Return (x, y) of the center of cell containing provided text 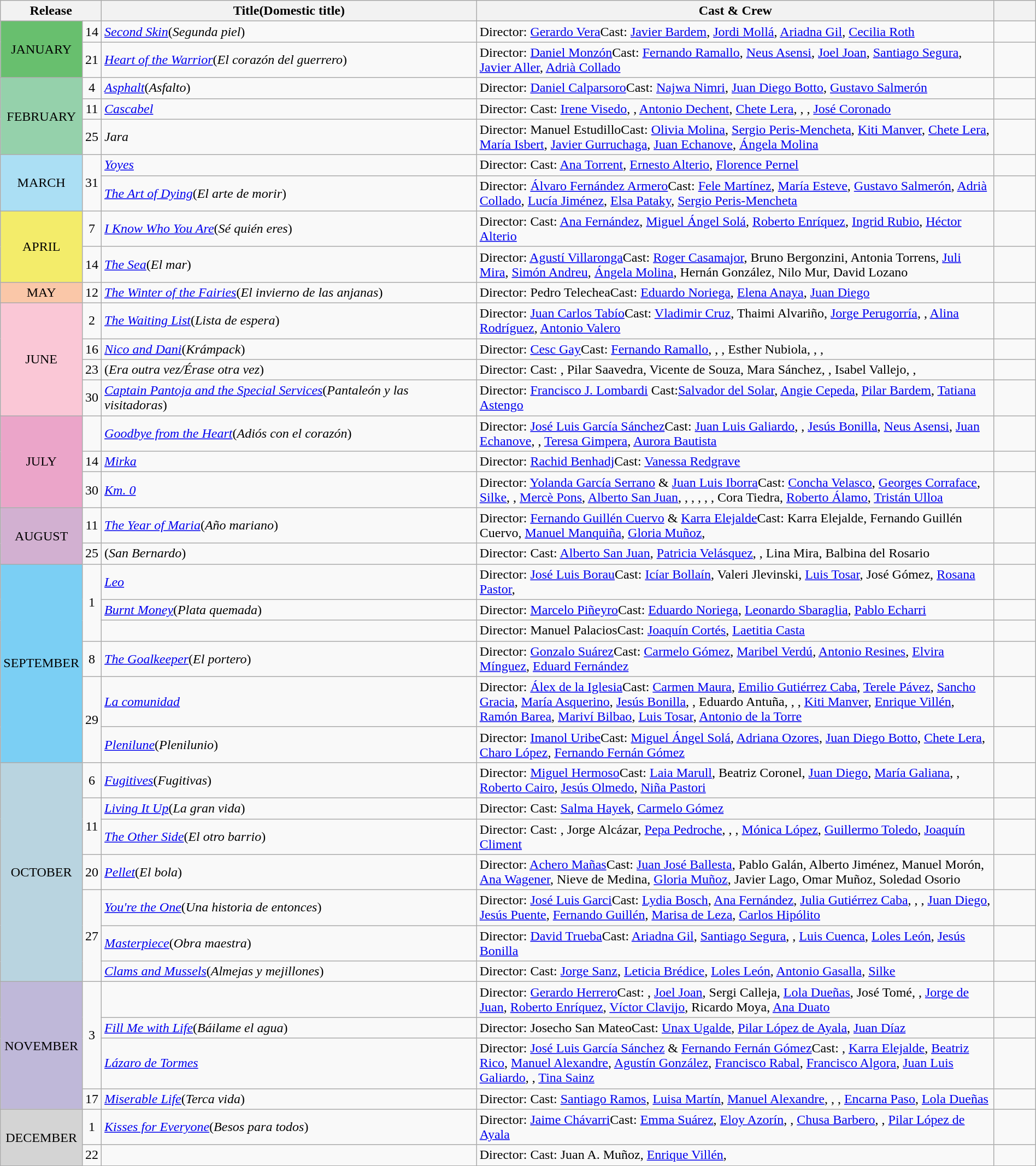
SEPTEMBER (42, 663)
JUNE (42, 359)
Director: Josecho San MateoCast: Unax Ugalde, Pilar López de Ayala, Juan Díaz (735, 1028)
JANUARY (42, 49)
Director: Francisco J. Lombardi Cast:Salvador del Solar, Angie Cepeda, Pilar Bardem, Tatiana Astengo (735, 398)
Goodbye from the Heart(Adiós con el corazón) (290, 434)
16 (92, 349)
Cascabel (290, 109)
31 (92, 182)
Yoyes (290, 165)
Mirka (290, 462)
3 (92, 1035)
MARCH (42, 182)
Asphalt(Asfalto) (290, 88)
Director: Jaime ChávarriCast: Emma Suárez, Eloy Azorín, , Chusa Barbero, , Pilar López de Ayala (735, 1127)
You're the One(Una historia de entonces) (290, 908)
Director: Cast: , Jorge Alcázar, Pepa Pedroche, , , Mónica López, Guillermo Toledo, Joaquín Climent (735, 836)
Director: Daniel CalparsoroCast: Najwa Nimri, Juan Diego Botto, Gustavo Salmerón (735, 88)
Director: Cast: Jorge Sanz, Leticia Brédice, Loles León, Antonio Gasalla, Silke (735, 971)
NOVEMBER (42, 1046)
The Art of Dying(El arte de morir) (290, 193)
OCTOBER (42, 872)
Lázaro de Tormes (290, 1063)
Title(Domestic title) (290, 11)
Director: Miguel HermosoCast: Laia Marull, Beatriz Coronel, Juan Diego, María Galiana, , Roberto Cairo, Jesús Olmedo, Niña Pastori (735, 780)
JULY (42, 462)
Kisses for Everyone(Besos para todos) (290, 1127)
22 (92, 1155)
Director: Imanol UribeCast: Miguel Ángel Solá, Adriana Ozores, Juan Diego Botto, Chete Lera, Charo López, Fernando Fernán Gómez (735, 744)
Leo (290, 581)
Jara (290, 137)
Director: Cast: Santiago Ramos, Luisa Martín, Manuel Alexandre, , , Encarna Paso, Lola Dueñas (735, 1099)
Captain Pantoja and the Special Services(Pantaleón y las visitadoras) (290, 398)
Second Skin(Segunda piel) (290, 32)
Cast & Crew (735, 11)
2 (92, 320)
6 (92, 780)
Director: Cast: Alberto San Juan, Patricia Velásquez, , Lina Mira, Balbina del Rosario (735, 553)
FEBRUARY (42, 116)
4 (92, 88)
Fill Me with Life(Báilame el agua) (290, 1028)
Director: Cast: Ana Torrent, Ernesto Alterio, Florence Pernel (735, 165)
I Know Who You Are(Sé quién eres) (290, 228)
27 (92, 936)
Director: Manuel PalaciosCast: Joaquín Cortés, Laetitia Casta (735, 631)
Director: Marcelo PiñeyroCast: Eduardo Noriega, Leonardo Sbaraglia, Pablo Echarri (735, 610)
Nico and Dani(Krámpack) (290, 349)
Director: José Luis García SánchezCast: Juan Luis Galiardo, , Jesús Bonilla, Neus Asensi, Juan Echanove, , Teresa Gimpera, Aurora Bautista (735, 434)
Director: Gerardo VeraCast: Javier Bardem, Jordi Mollá, Ariadna Gil, Cecilia Roth (735, 32)
Director: Juan Carlos TabíoCast: Vladimir Cruz, Thaimi Alvariño, Jorge Perugorría, , Alina Rodríguez, Antonio Valero (735, 320)
Director: Cast: Salma Hayek, Carmelo Gómez (735, 808)
7 (92, 228)
(San Bernardo) (290, 553)
Masterpiece(Obra maestra) (290, 943)
Release (51, 11)
Director: Cast: Juan A. Muñoz, Enrique Villén, (735, 1155)
Director: Gonzalo SuárezCast: Carmelo Gómez, Maribel Verdú, Antonio Resines, Elvira Mínguez, Eduard Fernández (735, 659)
20 (92, 872)
Director: Pedro TelecheaCast: Eduardo Noriega, Elena Anaya, Juan Diego (735, 292)
AUGUST (42, 535)
Plenilune(Plenilunio) (290, 744)
21 (92, 60)
DECEMBER (42, 1138)
Director: Cast: Irene Visedo, , Antonio Dechent, Chete Lera, , , José Coronado (735, 109)
Director: Fernando Guillén Cuervo & Karra ElejaldeCast: Karra Elejalde, Fernando Guillén Cuervo, Manuel Manquiña, Gloria Muñoz, (735, 526)
Miserable Life(Terca vida) (290, 1099)
Director: Rachid BenhadjCast: Vanessa Redgrave (735, 462)
17 (92, 1099)
Fugitives(Fugitivas) (290, 780)
Heart of the Warrior(El corazón del guerrero) (290, 60)
(Era outra vez/Érase otra vez) (290, 370)
Director: Cesc GayCast: Fernando Ramallo, , , Esther Nubiola, , , (735, 349)
The Winter of the Fairies(El invierno de las anjanas) (290, 292)
Pellet(El bola) (290, 872)
The Goalkeeper(El portero) (290, 659)
8 (92, 659)
MAY (42, 292)
The Other Side(El otro barrio) (290, 836)
Director: Daniel MonzónCast: Fernando Ramallo, Neus Asensi, Joel Joan, Santiago Segura, Javier Aller, Adrià Collado (735, 60)
Burnt Money(Plata quemada) (290, 610)
Director: José Luis BorauCast: Icíar Bollaín, Valeri Jlevinski, Luis Tosar, José Gómez, Rosana Pastor, (735, 581)
Director: Cast: , Pilar Saavedra, Vicente de Souza, Mara Sánchez, , Isabel Vallejo, , (735, 370)
Living It Up(La gran vida) (290, 808)
29 (92, 719)
23 (92, 370)
APRIL (42, 246)
Clams and Mussels(Almejas y mejillones) (290, 971)
Km. 0 (290, 490)
12 (92, 292)
Director: David TruebaCast: Ariadna Gil, Santiago Segura, , Luis Cuenca, Loles León, Jesús Bonilla (735, 943)
The Waiting List(Lista de espera) (290, 320)
La comunidad (290, 702)
The Sea(El mar) (290, 264)
The Year of Maria(Año mariano) (290, 526)
Director: Cast: Ana Fernández, Miguel Ángel Solá, Roberto Enríquez, Ingrid Rubio, Héctor Alterio (735, 228)
